Extract the [x, y] coordinate from the center of the cell holding the provided text.  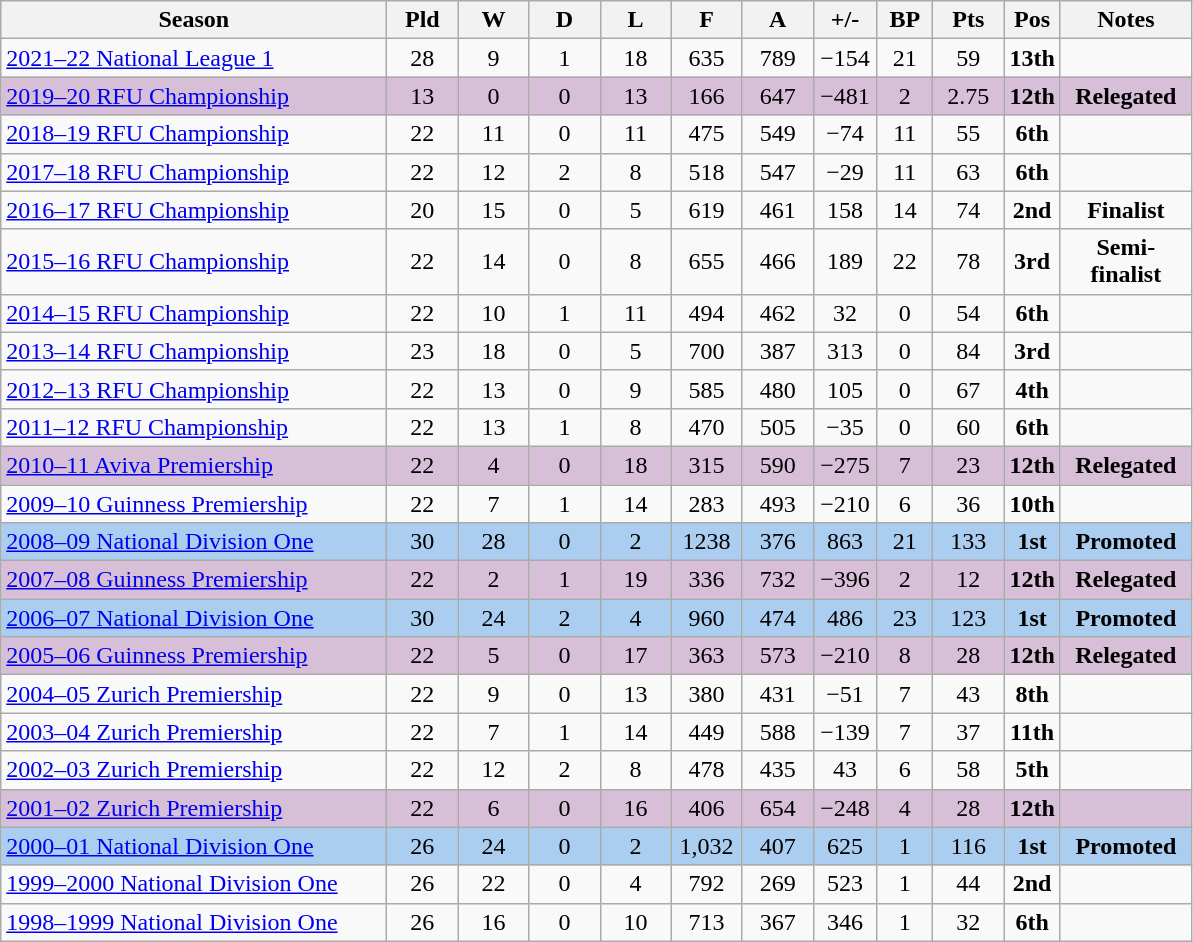
13th [1032, 58]
2021–22 National League 1 [194, 58]
54 [968, 313]
A [778, 20]
−35 [845, 427]
Season [194, 20]
2007–08 Guinness Premiership [194, 580]
713 [706, 922]
58 [968, 770]
269 [778, 884]
2005–06 Guinness Premiership [194, 656]
2016–17 RFU Championship [194, 210]
2011–12 RFU Championship [194, 427]
590 [778, 465]
588 [778, 732]
2014–15 RFU Championship [194, 313]
486 [845, 618]
Finalist [1126, 210]
67 [968, 389]
5th [1032, 770]
406 [706, 808]
1998–1999 National Division One [194, 922]
44 [968, 884]
−396 [845, 580]
59 [968, 58]
480 [778, 389]
74 [968, 210]
2001–02 Zurich Premiership [194, 808]
2012–13 RFU Championship [194, 389]
−29 [845, 172]
Semi-finalist [1126, 262]
−275 [845, 465]
367 [778, 922]
2013–14 RFU Championship [194, 351]
466 [778, 262]
960 [706, 618]
1238 [706, 542]
W [494, 20]
133 [968, 542]
11th [1032, 732]
Pld [422, 20]
336 [706, 580]
−51 [845, 694]
2008–09 National Division One [194, 542]
654 [778, 808]
15 [494, 210]
700 [706, 351]
518 [706, 172]
647 [778, 96]
376 [778, 542]
20 [422, 210]
123 [968, 618]
478 [706, 770]
BP [905, 20]
346 [845, 922]
63 [968, 172]
158 [845, 210]
2015–16 RFU Championship [194, 262]
635 [706, 58]
Pts [968, 20]
474 [778, 618]
573 [778, 656]
387 [778, 351]
625 [845, 846]
2002–03 Zurich Premiership [194, 770]
2004–05 Zurich Premiership [194, 694]
505 [778, 427]
315 [706, 465]
−248 [845, 808]
78 [968, 262]
−481 [845, 96]
Pos [1032, 20]
105 [845, 389]
2003–04 Zurich Premiership [194, 732]
547 [778, 172]
461 [778, 210]
619 [706, 210]
2017–18 RFU Championship [194, 172]
1999–2000 National Division One [194, 884]
84 [968, 351]
F [706, 20]
4th [1032, 389]
55 [968, 134]
19 [636, 580]
L [636, 20]
863 [845, 542]
585 [706, 389]
2009–10 Guinness Premiership [194, 503]
494 [706, 313]
380 [706, 694]
470 [706, 427]
36 [968, 503]
493 [778, 503]
2000–01 National Division One [194, 846]
2018–19 RFU Championship [194, 134]
37 [968, 732]
+/- [845, 20]
−74 [845, 134]
189 [845, 262]
523 [845, 884]
732 [778, 580]
449 [706, 732]
789 [778, 58]
792 [706, 884]
363 [706, 656]
1,032 [706, 846]
60 [968, 427]
462 [778, 313]
D [564, 20]
2010–11 Aviva Premiership [194, 465]
Notes [1126, 20]
431 [778, 694]
−139 [845, 732]
435 [778, 770]
407 [778, 846]
8th [1032, 694]
475 [706, 134]
17 [636, 656]
2.75 [968, 96]
2019–20 RFU Championship [194, 96]
313 [845, 351]
116 [968, 846]
10th [1032, 503]
549 [778, 134]
2006–07 National Division One [194, 618]
−154 [845, 58]
655 [706, 262]
166 [706, 96]
283 [706, 503]
